Return the (x, y) coordinate for the center point of the cell that contains the specified text.  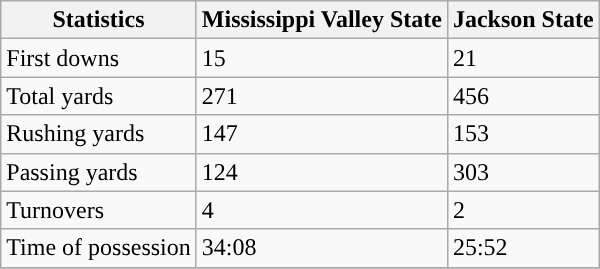
First downs (99, 58)
Turnovers (99, 210)
34:08 (322, 248)
271 (322, 96)
25:52 (523, 248)
Time of possession (99, 248)
21 (523, 58)
124 (322, 172)
4 (322, 210)
Mississippi Valley State (322, 20)
15 (322, 58)
147 (322, 134)
Jackson State (523, 20)
303 (523, 172)
2 (523, 210)
153 (523, 134)
456 (523, 96)
Passing yards (99, 172)
Total yards (99, 96)
Statistics (99, 20)
Rushing yards (99, 134)
